Locate the cell with the specified text and output its [x, y] center coordinate. 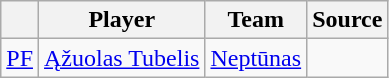
Source [348, 20]
Team [256, 20]
Player [122, 20]
Ąžuolas Tubelis [122, 58]
PF [20, 58]
Neptūnas [256, 58]
